Output the [x, y] coordinate of the center of the cell containing the given text.  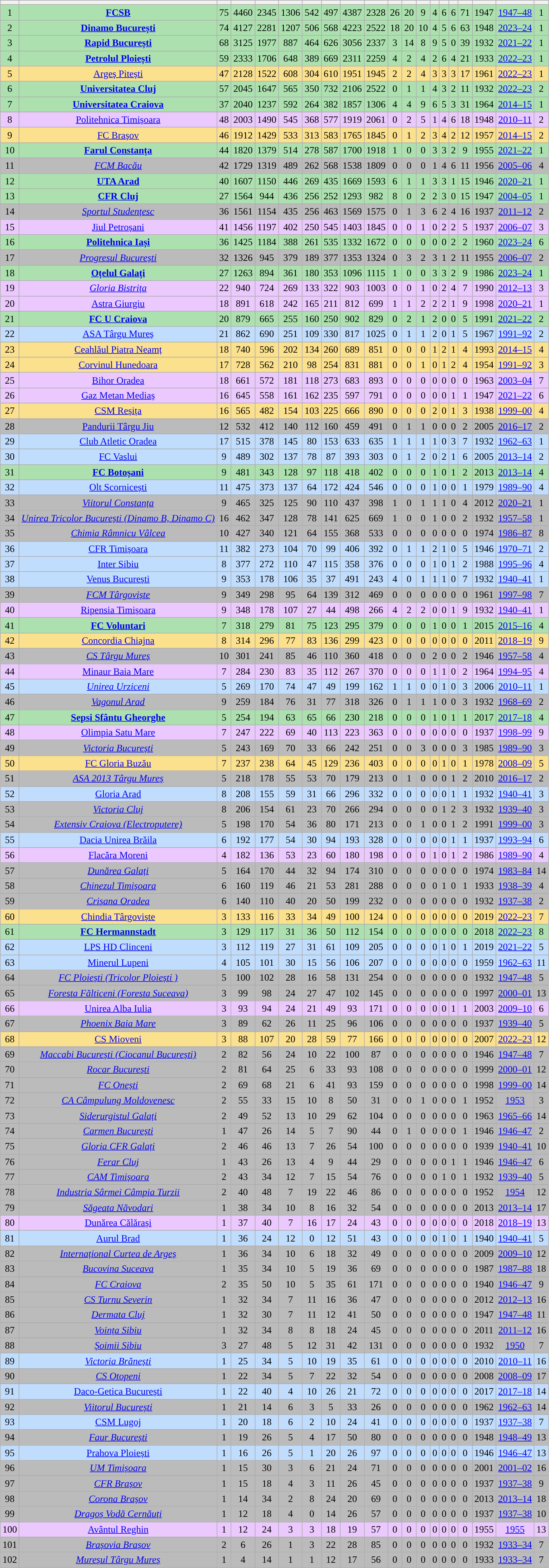
437 [352, 503]
1607 [243, 181]
Argeș Pitești [118, 74]
475 [243, 488]
4460 [243, 12]
302 [266, 457]
592 [291, 104]
264 [312, 104]
2005–06 [515, 165]
124 [376, 917]
Victoria Brănești [118, 1361]
Șoimii Sibiu [118, 1345]
373 [266, 488]
1353 [352, 258]
Rocar București [118, 1070]
Extensiv Craiova (Electroputere) [118, 824]
851 [376, 349]
108 [376, 1070]
Brașovia Brașov [118, 1545]
Minaur Baia Mare [118, 671]
348 [243, 610]
237 [243, 763]
328 [376, 840]
389 [312, 58]
1939 [484, 1146]
314 [243, 640]
Viitorul Constanța [118, 503]
661 [243, 380]
Săgeata Năvodari [118, 1208]
1986–87 [515, 533]
392 [376, 549]
343 [266, 472]
FC Hermannstadt [118, 932]
CS Otopeni [118, 1376]
1990 [484, 288]
1700 [352, 150]
79 [10, 1208]
2281 [266, 28]
73 [10, 1116]
177 [266, 840]
1154 [266, 212]
1326 [243, 258]
Maccabi București (Ciocanul București) [118, 1054]
666 [352, 411]
608 [291, 74]
Corvinul Hunedoara [118, 365]
UM Timișoara [118, 1468]
462 [243, 518]
Industria Sârmei Câmpia Turzii [118, 1192]
3056 [352, 43]
222 [266, 733]
255 [291, 319]
Sepsi Sfântu Gheorghe [118, 717]
139 [331, 595]
740 [243, 349]
FC Vaslui [118, 457]
Ripensia Timișoara [118, 610]
117 [266, 932]
278 [312, 150]
1672 [376, 242]
225 [331, 411]
Inter Sibiu [118, 564]
1575 [376, 212]
281 [352, 886]
3125 [243, 43]
2001 [484, 1468]
376 [376, 564]
207 [376, 963]
241 [266, 656]
542 [312, 12]
2006 [484, 687]
CS Târgu Mureș [118, 656]
211 [331, 304]
Aurul Brad [118, 1238]
497 [331, 12]
Dunărea Galați [118, 870]
2128 [243, 74]
206 [243, 809]
284 [243, 671]
Dacia Unirea Brăila [118, 840]
2015–16 [515, 625]
CFR Timișoara [118, 549]
303 [376, 457]
1987–88 [515, 1269]
295 [352, 625]
Internațional Curtea de Argeș [118, 1254]
2328 [376, 12]
Foresta Fălticeni (Foresta Suceava) [118, 993]
Bihor Oradea [118, 380]
310 [376, 870]
1967 [484, 334]
165 [312, 304]
Dunărea Călărași [118, 1223]
Carmen București [118, 1131]
2001–02 [515, 1468]
1970–71 [515, 549]
Chindia Târgoviște [118, 917]
1962 [484, 1407]
2045 [243, 89]
141 [331, 518]
182 [243, 855]
288 [376, 886]
Bucovina Suceava [118, 1269]
Universitatea Craiova [118, 104]
2015 [484, 625]
FCM Târgoviște [118, 595]
1960 [484, 242]
Gloria CFR Galați [118, 1146]
2061 [376, 120]
2337 [376, 43]
482 [266, 411]
1197 [266, 227]
2106 [352, 89]
208 [243, 794]
1993–94 [515, 840]
879 [243, 319]
161 [291, 395]
2009 [484, 1254]
945 [266, 258]
304 [312, 74]
Minerul Lupeni [118, 963]
272 [266, 564]
FC Onești [118, 1085]
1729 [243, 165]
596 [266, 349]
298 [266, 595]
116 [266, 917]
1538 [352, 165]
732 [331, 89]
260 [331, 349]
Progresul București [118, 258]
358 [352, 564]
577 [331, 120]
Ceahlăul Piatra Neamț [118, 349]
699 [376, 304]
CFR Brașov [118, 1483]
891 [243, 304]
388 [291, 242]
CS Turnu Severin [118, 1299]
378 [266, 442]
1959 [484, 963]
1569 [352, 212]
332 [376, 794]
181 [291, 380]
340 [266, 533]
1912 [243, 135]
Chinezul Timișoara [118, 886]
159 [376, 1085]
1332 [352, 242]
1857 [352, 104]
FC Voluntari [118, 625]
1938–39 [515, 886]
LPS HD Clinceni [118, 947]
194 [266, 717]
887 [291, 43]
Chimia Râmnicu Vâlcea [118, 533]
Ferar Cluj [118, 1161]
174 [352, 870]
1988 [484, 564]
1950 [515, 1345]
370 [376, 671]
423 [376, 640]
459 [352, 426]
153 [331, 442]
Mureșul Târgu Mureș [118, 1560]
817 [352, 334]
184 [266, 702]
ASA 2013 Târgu Mureș [118, 779]
626 [331, 43]
4127 [243, 28]
299 [352, 640]
238 [266, 763]
463 [331, 212]
Rapid București [118, 43]
1490 [266, 120]
CAM Timișoara [118, 1177]
648 [291, 58]
982 [376, 196]
535 [331, 242]
Unirea Urziceni [118, 687]
1957 [484, 135]
CFR Cluj [118, 196]
546 [376, 488]
1999 [484, 1070]
1003 [376, 288]
115 [331, 564]
123 [331, 625]
2004–05 [515, 196]
210 [291, 365]
398 [376, 503]
Oțelul Galați [118, 273]
247 [243, 733]
FC Craiova [118, 1284]
1965–66 [515, 1116]
Sportul Studențesc [118, 212]
862 [243, 334]
1293 [352, 196]
1978 [484, 763]
587 [331, 150]
169 [266, 748]
2040 [243, 104]
312 [352, 595]
894 [266, 273]
562 [266, 365]
690 [266, 334]
1263 [243, 273]
179 [352, 779]
279 [266, 625]
Crișana Oradea [118, 901]
UTA Arad [118, 181]
Siderurgistul Galați [118, 1116]
Venus București [118, 579]
1319 [266, 165]
Victoria București [118, 748]
Unirea Tricolor București (Dinamo B, Dinamo C) [118, 518]
618 [266, 304]
831 [352, 365]
412 [266, 426]
FCSB [118, 12]
728 [243, 365]
350 [312, 89]
1324 [376, 258]
313 [312, 135]
558 [266, 395]
202 [291, 349]
1993 [484, 349]
1207 [291, 28]
436 [291, 196]
235 [331, 395]
1985 [484, 748]
FC Gloria Buzău [118, 763]
Universitatea Cluj [118, 89]
125 [291, 503]
498 [352, 610]
583 [331, 135]
2007 [484, 1039]
1987 [484, 1269]
FC Brașov [118, 135]
1809 [376, 165]
223 [352, 733]
Pandurii Târgu Jiu [118, 426]
FCM Bacău [118, 165]
881 [376, 365]
84 [10, 1284]
1561 [243, 212]
1706 [266, 58]
Gloria Arad [118, 794]
481 [243, 472]
625 [352, 518]
363 [376, 733]
902 [352, 319]
464 [312, 43]
1998–99 [515, 733]
465 [243, 503]
Dragoș Vodă Cernăuți [118, 1514]
1647 [266, 89]
Flacăra Moreni [118, 855]
232 [376, 901]
193 [352, 840]
134 [312, 349]
1425 [243, 242]
Gloria Bistrița [118, 288]
890 [376, 411]
1951 [352, 74]
Olimpia Satu Mare [118, 733]
2259 [376, 58]
1096 [352, 273]
Victoria Cluj [118, 809]
166 [376, 1039]
164 [243, 870]
610 [331, 74]
406 [352, 549]
FC Ploiești (Tricolor Ploiești ) [118, 978]
893 [376, 380]
326 [376, 702]
1150 [266, 181]
Viitorul București [118, 1407]
Gaz Metan Mediaș [118, 395]
1765 [352, 135]
1919 [352, 120]
113 [331, 733]
1953 [515, 1100]
1979 [484, 488]
1429 [266, 135]
360 [352, 656]
1945 [376, 74]
393 [352, 457]
514 [291, 150]
Club Atletic Oradea [118, 442]
1977 [266, 43]
Dinamo București [118, 28]
1956 [484, 165]
903 [352, 288]
261 [312, 242]
515 [243, 442]
1115 [376, 273]
1593 [376, 181]
1968–69 [515, 702]
645 [243, 395]
1997–98 [515, 595]
252 [331, 196]
259 [243, 702]
1237 [266, 104]
91 [10, 1391]
325 [266, 503]
1564 [243, 196]
1938 [484, 411]
67 [10, 1024]
92 [10, 1407]
469 [376, 595]
105 [243, 963]
1918 [376, 150]
597 [352, 395]
1522 [266, 74]
205 [376, 947]
1995–96 [515, 564]
Corona Brașov [118, 1499]
CSM Reșița [118, 411]
940 [243, 288]
1997 [484, 993]
1669 [352, 181]
665 [266, 319]
446 [291, 181]
1403 [352, 227]
812 [352, 304]
322 [331, 288]
633 [352, 442]
Unirea Alba Iulia [118, 1008]
Jiul Petroșani [118, 227]
424 [352, 488]
330 [331, 334]
Dermata Cluj [118, 1315]
572 [266, 380]
1025 [376, 334]
Vagonul Arad [118, 702]
944 [266, 196]
CSM Lugoj [118, 1422]
301 [243, 656]
192 [243, 840]
2003–04 [515, 380]
4387 [352, 12]
2008 [484, 1376]
2333 [243, 58]
361 [291, 273]
2311 [352, 58]
403 [376, 763]
349 [243, 595]
Petrolul Ploiești [118, 58]
427 [243, 533]
347 [266, 518]
Faur București [118, 1438]
506 [312, 28]
262 [312, 165]
121 [291, 533]
Voința Sibiu [118, 1330]
189 [312, 258]
Phoenix Baia Mare [118, 1024]
Politehnica Timișoara [118, 120]
FC U Craiova [118, 319]
ASA Târgu Mureș [118, 334]
Concordia Chiajna [118, 640]
236 [352, 763]
1379 [266, 150]
689 [352, 349]
FC Botoșani [118, 472]
1994–95 [515, 671]
Astra Giurgiu [118, 304]
Olt Scornicești [118, 488]
CS Mioveni [118, 1039]
683 [352, 380]
4223 [352, 28]
267 [352, 671]
2345 [266, 12]
1983–84 [515, 870]
CA Câmpulung Moldovenesc [118, 1100]
635 [376, 442]
1948–49 [515, 1438]
829 [376, 319]
1184 [266, 242]
Politehnica Iași [118, 242]
Prahova Ploiești [118, 1453]
294 [376, 809]
Farul Constanța [118, 150]
Avântul Reghin [118, 1529]
103 [312, 411]
172 [331, 488]
1820 [243, 150]
791 [376, 395]
532 [243, 426]
724 [266, 288]
1456 [243, 227]
Daco-Getica București [118, 1391]
